Return the (x, y) coordinate for the center point of the cell that contains the specified text.  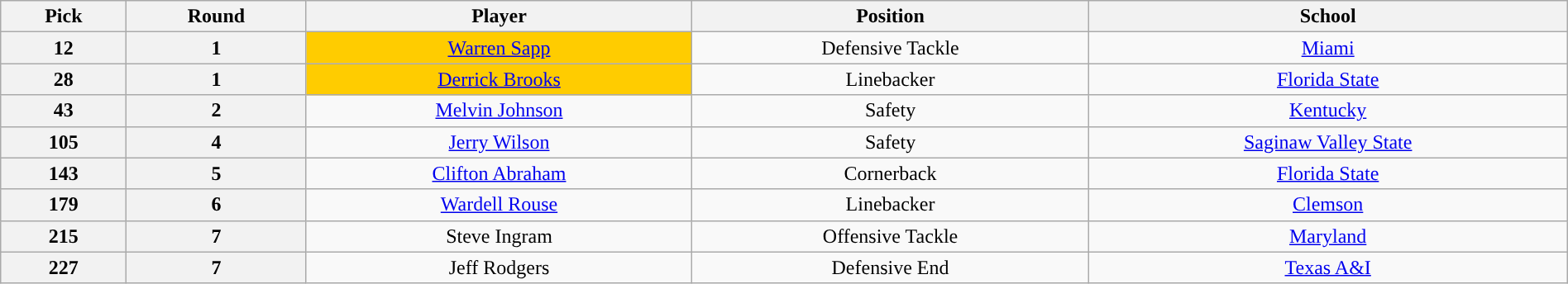
School (1328, 17)
Saginaw Valley State (1328, 142)
Derrick Brooks (500, 79)
Texas A&I (1328, 267)
4 (217, 142)
43 (64, 111)
Miami (1328, 48)
143 (64, 173)
Cornerback (890, 173)
2 (217, 111)
Maryland (1328, 236)
227 (64, 267)
Jeff Rodgers (500, 267)
Steve Ingram (500, 236)
Pick (64, 17)
Position (890, 17)
179 (64, 205)
Round (217, 17)
Kentucky (1328, 111)
105 (64, 142)
Jerry Wilson (500, 142)
Clifton Abraham (500, 173)
Defensive Tackle (890, 48)
5 (217, 173)
Player (500, 17)
215 (64, 236)
Clemson (1328, 205)
Melvin Johnson (500, 111)
Defensive End (890, 267)
12 (64, 48)
6 (217, 205)
28 (64, 79)
Warren Sapp (500, 48)
Wardell Rouse (500, 205)
Offensive Tackle (890, 236)
